Scan for the cell matching the given text and deliver its [X, Y] coordinate at center. 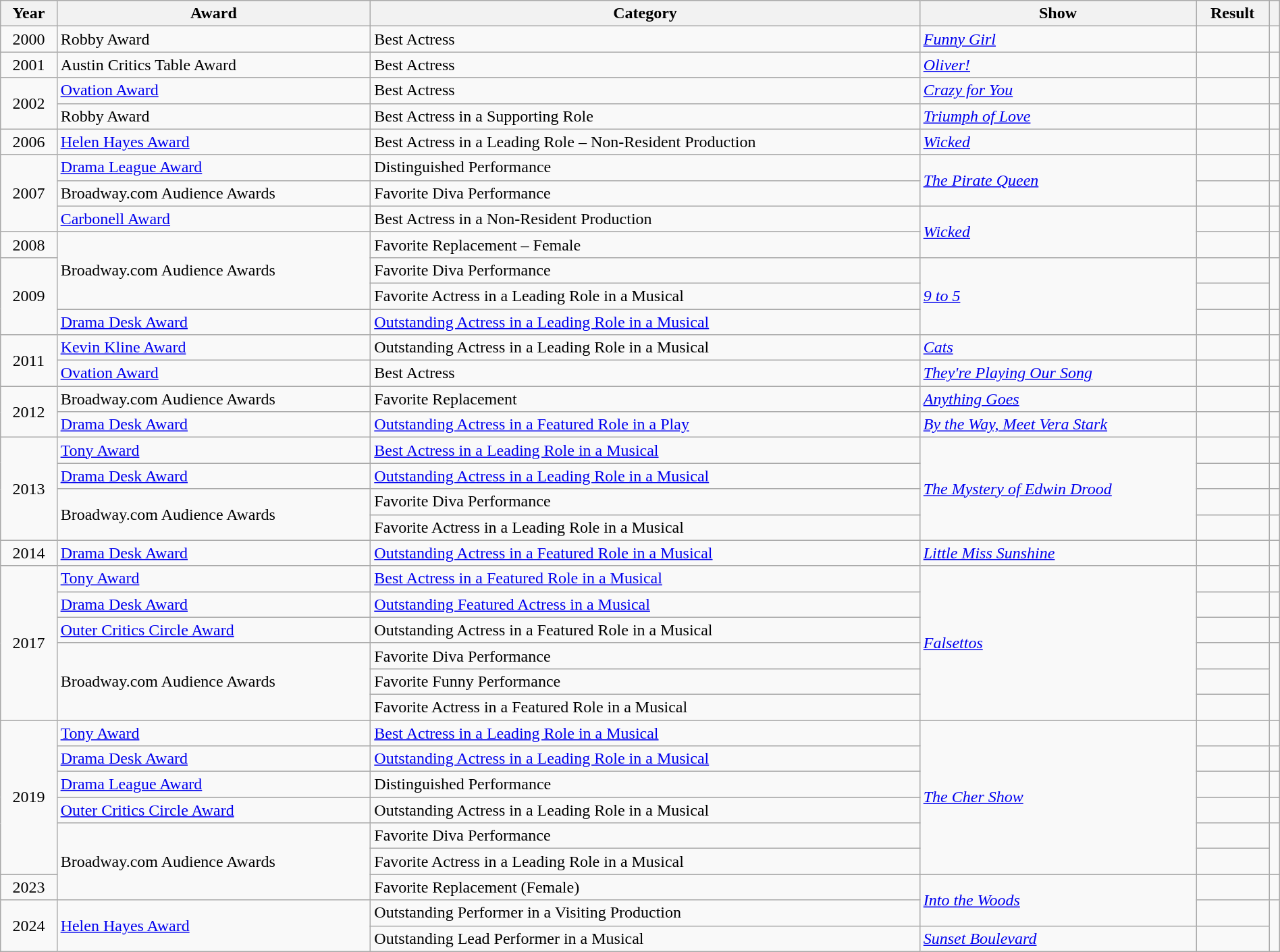
2011 [28, 361]
Austin Critics Table Award [213, 65]
2001 [28, 65]
Show [1058, 14]
Result [1233, 14]
Outstanding Lead Performer in a Musical [645, 938]
Favorite Replacement (Female) [645, 887]
The Mystery of Edwin Drood [1058, 489]
2014 [28, 553]
2009 [28, 296]
They're Playing Our Song [1058, 373]
9 to 5 [1058, 296]
Best Actress in a Supporting Role [645, 116]
2007 [28, 193]
Triumph of Love [1058, 116]
Outstanding Featured Actress in a Musical [645, 604]
2012 [28, 412]
Little Miss Sunshine [1058, 553]
Carbonell Award [213, 219]
Into the Woods [1058, 900]
Outstanding Performer in a Visiting Production [645, 913]
Funny Girl [1058, 39]
Favorite Replacement – Female [645, 244]
2006 [28, 142]
Favorite Actress in a Featured Role in a Musical [645, 707]
Crazy for You [1058, 90]
Year [28, 14]
2002 [28, 103]
Outstanding Actress in a Featured Role in a Play [645, 425]
Falsettos [1058, 643]
The Pirate Queen [1058, 180]
Best Actress in a Non-Resident Production [645, 219]
Oliver! [1058, 65]
Best Actress in a Leading Role – Non-Resident Production [645, 142]
2013 [28, 489]
Kevin Kline Award [213, 348]
Favorite Funny Performance [645, 681]
Best Actress in a Featured Role in a Musical [645, 579]
2008 [28, 244]
The Cher Show [1058, 797]
2017 [28, 643]
2023 [28, 887]
By the Way, Meet Vera Stark [1058, 425]
Favorite Replacement [645, 399]
Award [213, 14]
2019 [28, 797]
Anything Goes [1058, 399]
Category [645, 14]
2024 [28, 926]
Cats [1058, 348]
2000 [28, 39]
Sunset Boulevard [1058, 938]
